Determine the [X, Y] coordinate at the center of the cell enclosing the given text.  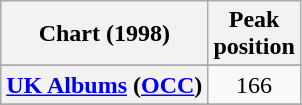
Peakposition [254, 34]
166 [254, 85]
Chart (1998) [104, 34]
UK Albums (OCC) [104, 85]
